Return the (X, Y) coordinate for the center point of the cell that contains the specified text.  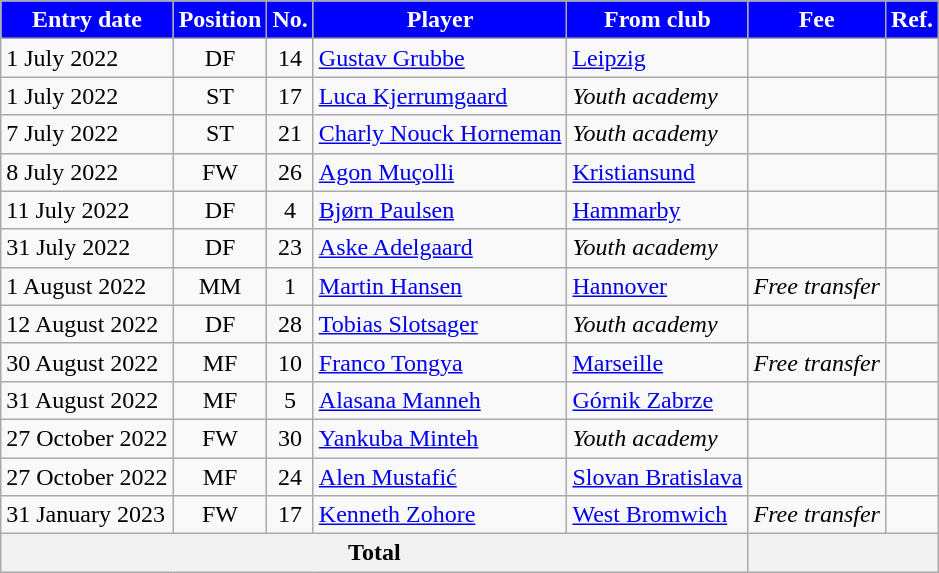
Ref. (912, 20)
Tobias Slotsager (440, 324)
Hammarby (658, 210)
Martin Hansen (440, 286)
21 (290, 134)
West Bromwich (658, 515)
Player (440, 20)
8 July 2022 (87, 172)
Agon Muçolli (440, 172)
26 (290, 172)
10 (290, 362)
Marseille (658, 362)
23 (290, 248)
31 August 2022 (87, 400)
Alen Mustafić (440, 477)
30 (290, 438)
7 July 2022 (87, 134)
24 (290, 477)
1 (290, 286)
Leipzig (658, 58)
Total (374, 553)
31 January 2023 (87, 515)
Position (220, 20)
Franco Tongya (440, 362)
Fee (816, 20)
Slovan Bratislava (658, 477)
1 August 2022 (87, 286)
Bjørn Paulsen (440, 210)
4 (290, 210)
No. (290, 20)
Kristiansund (658, 172)
Gustav Grubbe (440, 58)
Aske Adelgaard (440, 248)
Entry date (87, 20)
Górnik Zabrze (658, 400)
28 (290, 324)
12 August 2022 (87, 324)
31 July 2022 (87, 248)
11 July 2022 (87, 210)
5 (290, 400)
Kenneth Zohore (440, 515)
From club (658, 20)
Yankuba Minteh (440, 438)
Hannover (658, 286)
14 (290, 58)
Charly Nouck Horneman (440, 134)
MM (220, 286)
Luca Kjerrumgaard (440, 96)
Alasana Manneh (440, 400)
30 August 2022 (87, 362)
